Capture the cell that displays the provided text and extract its [X, Y] central coordinate. 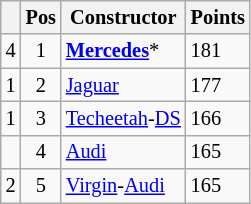
Points [218, 17]
Pos [41, 17]
5 [41, 186]
181 [218, 51]
Techeetah-DS [124, 118]
Audi [124, 152]
166 [218, 118]
Virgin-Audi [124, 186]
3 [41, 118]
177 [218, 85]
Jaguar [124, 85]
Constructor [124, 17]
Mercedes* [124, 51]
